Output the (x, y) coordinate of the center of the cell containing the given text.  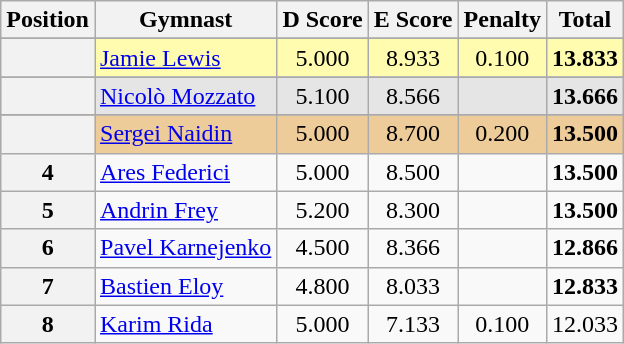
4 (48, 172)
8.300 (413, 210)
Pavel Karnejenko (185, 248)
7 (48, 286)
4.800 (322, 286)
5 (48, 210)
8.566 (413, 96)
5.100 (322, 96)
D Score (322, 20)
Bastien Eloy (185, 286)
8.366 (413, 248)
8.500 (413, 172)
Total (584, 20)
8.700 (413, 134)
8.033 (413, 286)
4.500 (322, 248)
Nicolò Mozzato (185, 96)
E Score (413, 20)
5.200 (322, 210)
Gymnast (185, 20)
7.133 (413, 324)
13.666 (584, 96)
8.933 (413, 58)
8 (48, 324)
Karim Rida (185, 324)
13.833 (584, 58)
Penalty (502, 20)
12.033 (584, 324)
Andrin Frey (185, 210)
Sergei Naidin (185, 134)
12.833 (584, 286)
0.200 (502, 134)
Ares Federici (185, 172)
Jamie Lewis (185, 58)
12.866 (584, 248)
Position (48, 20)
6 (48, 248)
